From the cell containing the given text, extract its center point as [x, y] coordinate. 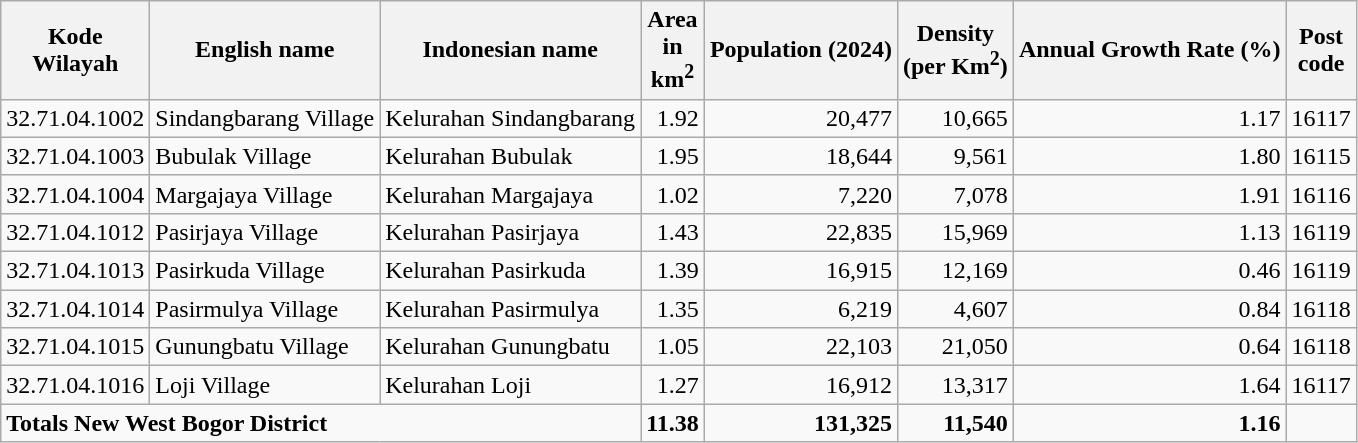
7,078 [955, 194]
Kelurahan Pasirjaya [510, 232]
15,969 [955, 232]
1.95 [673, 156]
1.64 [1150, 385]
32.71.04.1015 [76, 347]
32.71.04.1004 [76, 194]
1.17 [1150, 118]
0.64 [1150, 347]
1.39 [673, 271]
1.35 [673, 309]
Loji Village [265, 385]
1.92 [673, 118]
Density (per Km2) [955, 50]
13,317 [955, 385]
1.80 [1150, 156]
21,050 [955, 347]
Annual Growth Rate (%) [1150, 50]
KodeWilayah [76, 50]
1.43 [673, 232]
9,561 [955, 156]
1.16 [1150, 423]
16116 [1321, 194]
Sindangbarang Village [265, 118]
1.27 [673, 385]
Kelurahan Bubulak [510, 156]
1.02 [673, 194]
32.71.04.1013 [76, 271]
16115 [1321, 156]
Totals New West Bogor District [321, 423]
Postcode [1321, 50]
Kelurahan Sindangbarang [510, 118]
11,540 [955, 423]
Kelurahan Loji [510, 385]
131,325 [800, 423]
Pasirkuda Village [265, 271]
12,169 [955, 271]
1.13 [1150, 232]
6,219 [800, 309]
32.71.04.1016 [76, 385]
Gunungbatu Village [265, 347]
Pasirmulya Village [265, 309]
32.71.04.1003 [76, 156]
0.84 [1150, 309]
Kelurahan Pasirmulya [510, 309]
22,103 [800, 347]
Area inkm2 [673, 50]
16,912 [800, 385]
Margajaya Village [265, 194]
22,835 [800, 232]
0.46 [1150, 271]
20,477 [800, 118]
32.71.04.1014 [76, 309]
Indonesian name [510, 50]
Population (2024) [800, 50]
4,607 [955, 309]
Kelurahan Pasirkuda [510, 271]
1.05 [673, 347]
11.38 [673, 423]
English name [265, 50]
Pasirjaya Village [265, 232]
16,915 [800, 271]
Kelurahan Gunungbatu [510, 347]
10,665 [955, 118]
32.71.04.1012 [76, 232]
32.71.04.1002 [76, 118]
1.91 [1150, 194]
18,644 [800, 156]
7,220 [800, 194]
Bubulak Village [265, 156]
Kelurahan Margajaya [510, 194]
